Identify which cell holds the provided text, then report its [X, Y] central coordinate. 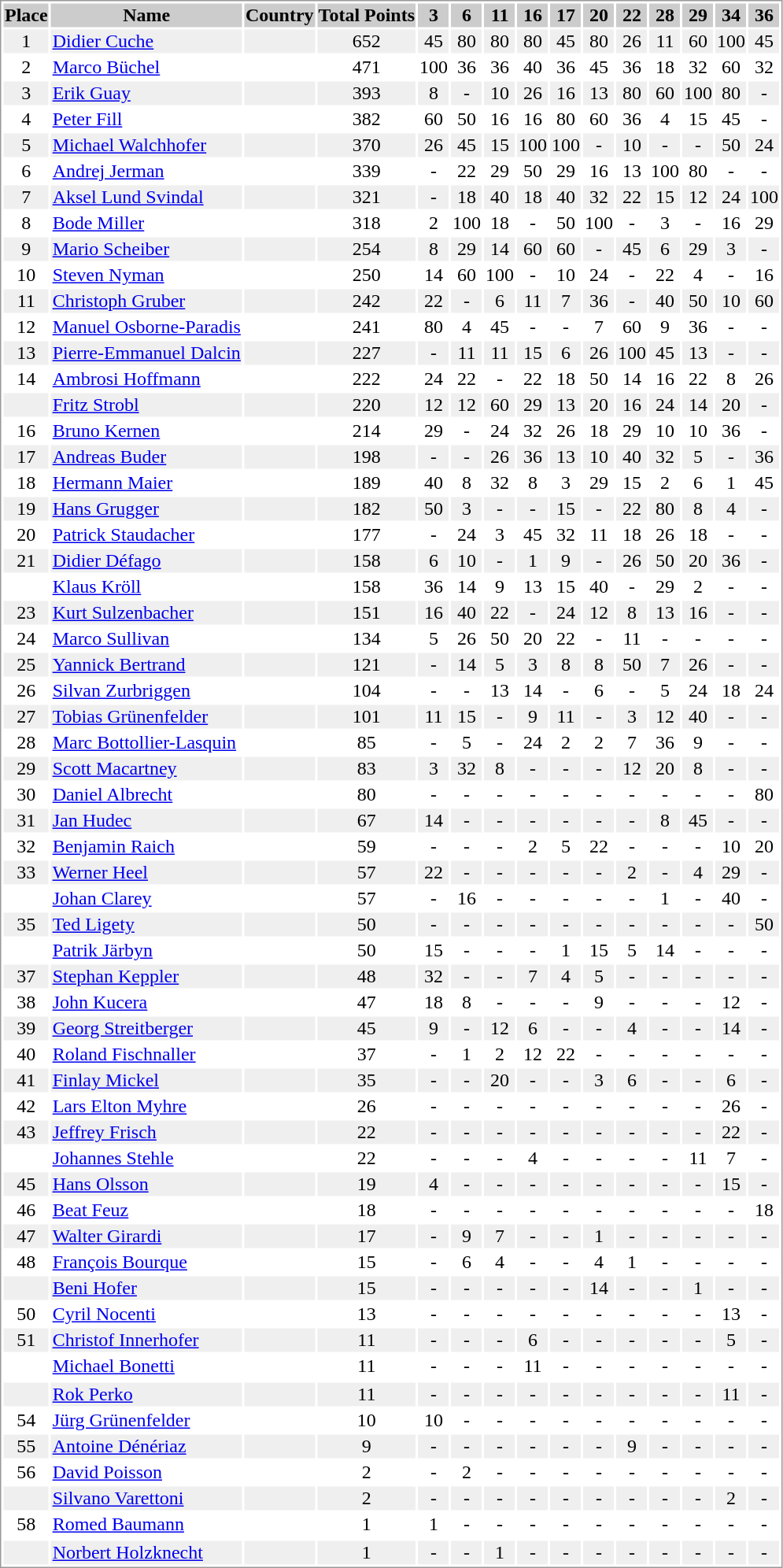
23 [26, 613]
370 [367, 146]
Kurt Sulzenbacher [146, 613]
Beat Feuz [146, 1210]
Jan Hudec [146, 821]
227 [367, 353]
Klaus Kröll [146, 586]
30 [26, 794]
34 [732, 15]
177 [367, 534]
Andreas Buder [146, 457]
Pierre-Emmanuel Dalcin [146, 353]
42 [26, 1106]
Marco Büchel [146, 67]
242 [367, 301]
21 [26, 561]
Norbert Holzknecht [146, 1553]
382 [367, 119]
David Poisson [146, 1473]
Jeffrey Frisch [146, 1133]
Andrej Jerman [146, 171]
Christof Innerhofer [146, 1341]
83 [367, 769]
85 [367, 742]
Scott Macartney [146, 769]
214 [367, 431]
67 [367, 821]
56 [26, 1473]
François Bourque [146, 1262]
Tobias Grünenfelder [146, 717]
Patrik Järbyn [146, 950]
Yannick Bertrand [146, 665]
51 [26, 1341]
Ambrosi Hoffmann [146, 379]
41 [26, 1081]
Place [26, 15]
33 [26, 873]
46 [26, 1210]
Total Points [367, 15]
Manuel Osborne-Paradis [146, 327]
Johannes Stehle [146, 1158]
Beni Hofer [146, 1289]
55 [26, 1446]
Benjamin Raich [146, 846]
58 [26, 1525]
471 [367, 67]
339 [367, 171]
318 [367, 223]
Cyril Nocenti [146, 1314]
Antoine Dénériaz [146, 1446]
121 [367, 665]
134 [367, 638]
Name [146, 15]
54 [26, 1421]
38 [26, 1002]
Ted Ligety [146, 925]
25 [26, 665]
Erik Guay [146, 94]
Hans Olsson [146, 1185]
198 [367, 457]
393 [367, 94]
Aksel Lund Svindal [146, 198]
Peter Fill [146, 119]
Christoph Gruber [146, 301]
Marco Sullivan [146, 638]
Michael Walchhofer [146, 146]
Michael Bonetti [146, 1366]
222 [367, 379]
Didier Défago [146, 561]
Fritz Strobl [146, 405]
31 [26, 821]
254 [367, 250]
250 [367, 275]
Lars Elton Myhre [146, 1106]
Bruno Kernen [146, 431]
Jürg Grünenfelder [146, 1421]
Mario Scheiber [146, 250]
Roland Fischnaller [146, 1054]
Patrick Staudacher [146, 534]
189 [367, 483]
Silvano Varettoni [146, 1498]
Hermann Maier [146, 483]
Johan Clarey [146, 898]
Werner Heel [146, 873]
241 [367, 327]
Marc Bottollier-Lasquin [146, 742]
652 [367, 42]
Didier Cuche [146, 42]
39 [26, 1029]
Rok Perko [146, 1394]
104 [367, 690]
Romed Baumann [146, 1525]
Steven Nyman [146, 275]
220 [367, 405]
182 [367, 509]
Bode Miller [146, 223]
151 [367, 613]
John Kucera [146, 1002]
27 [26, 717]
Daniel Albrecht [146, 794]
Hans Grugger [146, 509]
Stephan Keppler [146, 977]
101 [367, 717]
43 [26, 1133]
321 [367, 198]
Georg Streitberger [146, 1029]
Country [279, 15]
Finlay Mickel [146, 1081]
Walter Girardi [146, 1237]
Silvan Zurbriggen [146, 690]
59 [367, 846]
